Detect which cell encompasses the target text, then output its [X, Y] center coordinate. 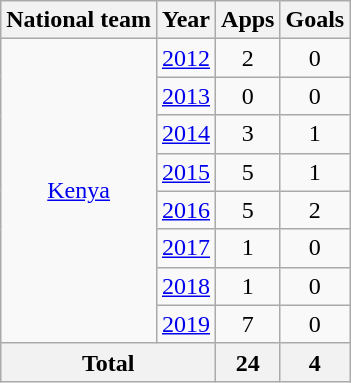
Kenya [79, 191]
National team [79, 20]
2012 [186, 58]
7 [248, 324]
2016 [186, 210]
2015 [186, 172]
2017 [186, 248]
2019 [186, 324]
2018 [186, 286]
Apps [248, 20]
4 [315, 362]
Goals [315, 20]
24 [248, 362]
Total [108, 362]
2013 [186, 96]
2014 [186, 134]
Year [186, 20]
3 [248, 134]
